Output the (X, Y) coordinate of the center of the cell containing the given text.  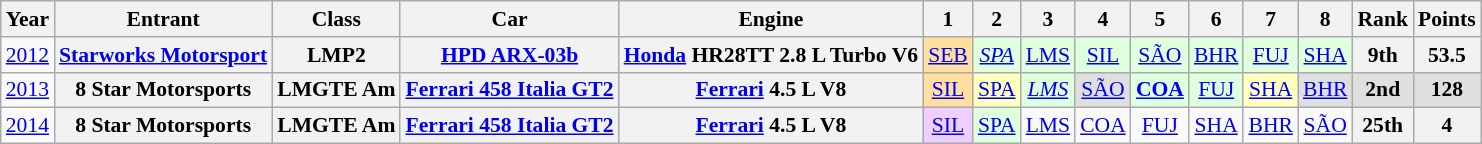
128 (1447, 90)
9th (1382, 55)
Engine (771, 19)
Starworks Motorsport (163, 55)
Class (336, 19)
Points (1447, 19)
HPD ARX-03b (509, 55)
2 (997, 19)
2013 (28, 90)
Rank (1382, 19)
7 (1270, 19)
Entrant (163, 19)
25th (1382, 126)
1 (948, 19)
5 (1160, 19)
LMP2 (336, 55)
Car (509, 19)
2nd (1382, 90)
6 (1216, 19)
8 (1326, 19)
3 (1048, 19)
53.5 (1447, 55)
SEB (948, 55)
2014 (28, 126)
Honda HR28TT 2.8 L Turbo V6 (771, 55)
2012 (28, 55)
Year (28, 19)
